Extract the [x, y] coordinate from the center of the cell holding the provided text.  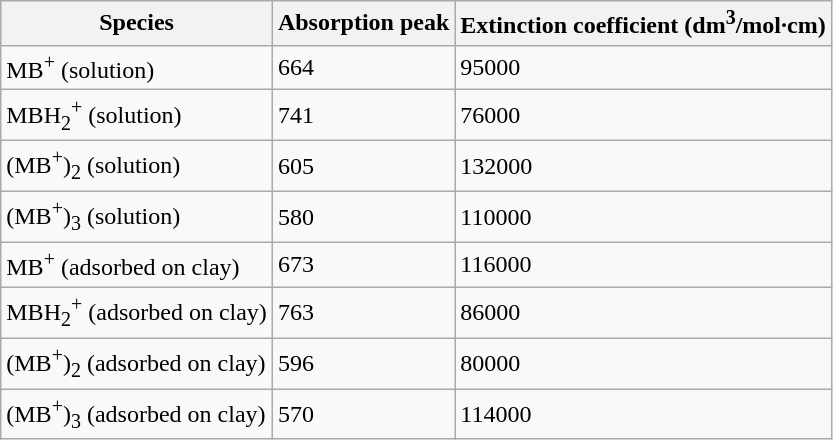
741 [363, 116]
(MB+)3 (solution) [137, 218]
116000 [643, 264]
95000 [643, 68]
132000 [643, 166]
(MB+)2 (adsorbed on clay) [137, 364]
Extinction coefficient (dm3/mol·cm) [643, 24]
664 [363, 68]
Absorption peak [363, 24]
80000 [643, 364]
763 [363, 312]
MB+ (adsorbed on clay) [137, 264]
Species [137, 24]
(MB+)3 (adsorbed on clay) [137, 414]
MB+ (solution) [137, 68]
114000 [643, 414]
605 [363, 166]
673 [363, 264]
110000 [643, 218]
580 [363, 218]
MBH2+ (solution) [137, 116]
76000 [643, 116]
86000 [643, 312]
570 [363, 414]
MBH2+ (adsorbed on clay) [137, 312]
596 [363, 364]
(MB+)2 (solution) [137, 166]
